Provide the [x, y] coordinate of the cell's center where the given text is located.  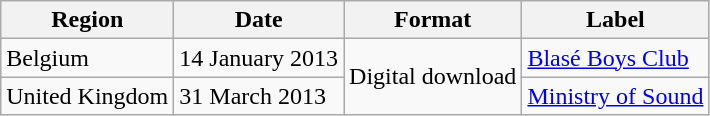
14 January 2013 [259, 58]
Belgium [88, 58]
31 March 2013 [259, 96]
Format [433, 20]
Region [88, 20]
Ministry of Sound [616, 96]
Digital download [433, 77]
Date [259, 20]
Label [616, 20]
United Kingdom [88, 96]
Blasé Boys Club [616, 58]
